Locate the cell with the specified text and output its (x, y) center coordinate. 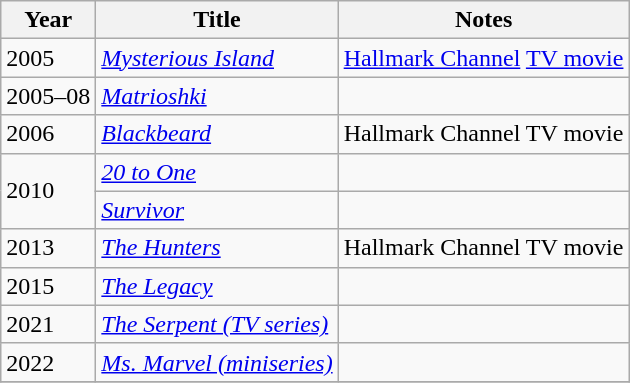
Notes (484, 20)
2005 (48, 58)
2006 (48, 134)
2010 (48, 191)
Matrioshki (217, 96)
20 to One (217, 172)
The Serpent (TV series) (217, 324)
Title (217, 20)
The Legacy (217, 286)
Blackbeard (217, 134)
Mysterious Island (217, 58)
Year (48, 20)
2005–08 (48, 96)
Ms. Marvel (miniseries) (217, 362)
Survivor (217, 210)
2015 (48, 286)
2021 (48, 324)
2013 (48, 248)
2022 (48, 362)
The Hunters (217, 248)
